From the cell containing the given text, extract its center point as [x, y] coordinate. 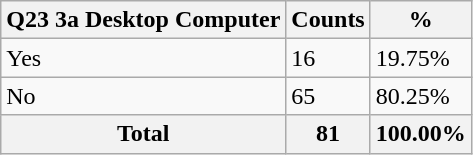
% [420, 20]
65 [328, 96]
Counts [328, 20]
19.75% [420, 58]
Q23 3a Desktop Computer [144, 20]
80.25% [420, 96]
Yes [144, 58]
81 [328, 134]
No [144, 96]
16 [328, 58]
Total [144, 134]
100.00% [420, 134]
